Determine the (x, y) coordinate at the center of the cell enclosing the given text.  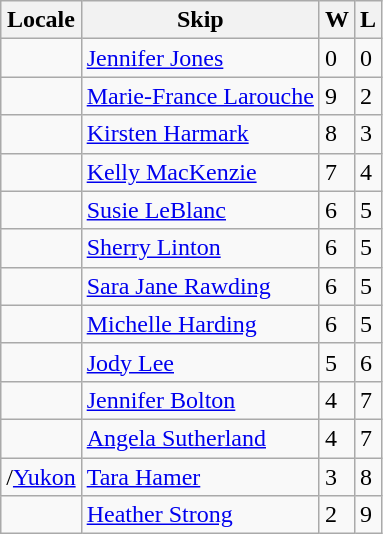
Jody Lee (200, 362)
Jennifer Bolton (200, 400)
Sherry Linton (200, 248)
Heather Strong (200, 515)
Kirsten Harmark (200, 134)
W (336, 20)
Locale (41, 20)
L (368, 20)
Angela Sutherland (200, 438)
Susie LeBlanc (200, 210)
Skip (200, 20)
Kelly MacKenzie (200, 172)
Marie-France Larouche (200, 96)
Tara Hamer (200, 477)
Jennifer Jones (200, 58)
Michelle Harding (200, 324)
/Yukon (41, 477)
Sara Jane Rawding (200, 286)
